Identify which cell holds the provided text, then report its [x, y] central coordinate. 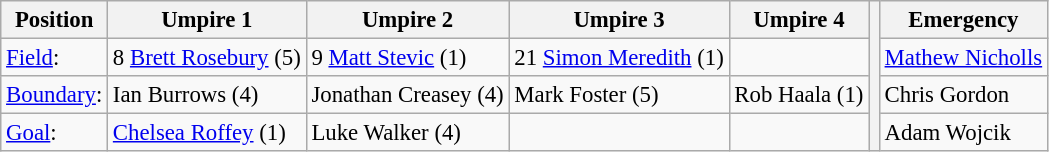
Boundary: [54, 95]
Umpire 1 [208, 20]
Adam Wojcik [963, 133]
Chris Gordon [963, 95]
8 Brett Rosebury (5) [208, 58]
Rob Haala (1) [799, 95]
9 Matt Stevic (1) [408, 58]
Goal: [54, 133]
Mathew Nicholls [963, 58]
Chelsea Roffey (1) [208, 133]
Umpire 4 [799, 20]
Umpire 3 [619, 20]
21 Simon Meredith (1) [619, 58]
Field: [54, 58]
Jonathan Creasey (4) [408, 95]
Umpire 2 [408, 20]
Mark Foster (5) [619, 95]
Ian Burrows (4) [208, 95]
Emergency [963, 20]
Position [54, 20]
Luke Walker (4) [408, 133]
